Return the [x, y] coordinate for the center point of the cell that contains the specified text.  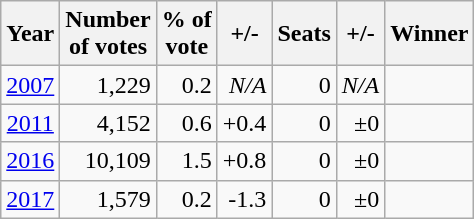
2016 [30, 161]
0.6 [186, 123]
Winner [430, 34]
1,579 [108, 199]
+0.4 [244, 123]
Seats [304, 34]
+0.8 [244, 161]
% ofvote [186, 34]
-1.3 [244, 199]
1,229 [108, 85]
Numberof votes [108, 34]
10,109 [108, 161]
4,152 [108, 123]
Year [30, 34]
2007 [30, 85]
2011 [30, 123]
1.5 [186, 161]
2017 [30, 199]
